Identify which cell holds the provided text, then report its (X, Y) central coordinate. 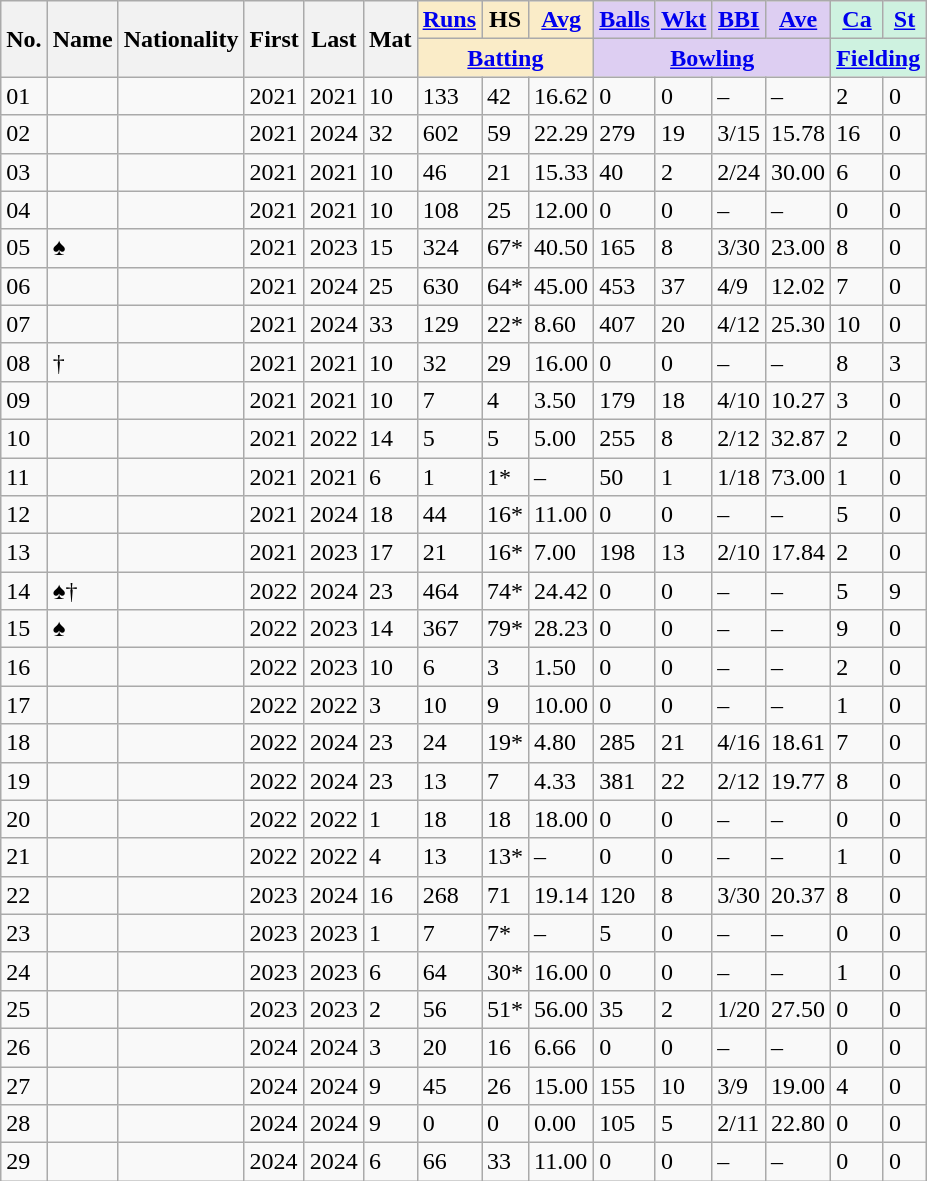
24.42 (562, 591)
40.50 (562, 248)
1/20 (739, 1009)
25.30 (798, 324)
15.78 (798, 134)
30* (506, 971)
Name (82, 39)
HS (506, 20)
4.33 (562, 781)
198 (625, 553)
8.60 (562, 324)
09 (24, 400)
6.66 (562, 1047)
03 (24, 172)
630 (449, 286)
4/9 (739, 286)
129 (449, 324)
30.00 (798, 172)
27 (24, 1085)
268 (449, 895)
19.00 (798, 1085)
Runs (449, 20)
Ca (858, 20)
17.84 (798, 553)
18.00 (562, 819)
464 (449, 591)
19* (506, 743)
64 (449, 971)
15.00 (562, 1085)
74* (506, 591)
279 (625, 134)
28 (24, 1124)
3/9 (739, 1085)
51* (506, 1009)
05 (24, 248)
59 (506, 134)
105 (625, 1124)
32.87 (798, 438)
45.00 (562, 286)
2/24 (739, 172)
324 (449, 248)
4/10 (739, 400)
40 (625, 172)
12 (24, 515)
79* (506, 629)
5.00 (562, 438)
07 (24, 324)
7.00 (562, 553)
27.50 (798, 1009)
42 (506, 96)
56.00 (562, 1009)
Fielding (878, 58)
Last (334, 39)
50 (625, 477)
22.80 (798, 1124)
01 (24, 96)
08 (24, 362)
23.00 (798, 248)
22.29 (562, 134)
66 (449, 1162)
19.14 (562, 895)
2/10 (739, 553)
First (274, 39)
04 (24, 210)
71 (506, 895)
4/16 (739, 743)
19.77 (798, 781)
367 (449, 629)
02 (24, 134)
46 (449, 172)
255 (625, 438)
179 (625, 400)
4.80 (562, 743)
12.00 (562, 210)
45 (449, 1085)
3/15 (739, 134)
St (904, 20)
64* (506, 286)
453 (625, 286)
1* (506, 477)
165 (625, 248)
4/12 (739, 324)
67* (506, 248)
1.50 (562, 667)
35 (625, 1009)
10.00 (562, 705)
12.02 (798, 286)
7* (506, 933)
No. (24, 39)
3.50 (562, 400)
Avg (562, 20)
10.27 (798, 400)
285 (625, 743)
155 (625, 1085)
06 (24, 286)
20.37 (798, 895)
44 (449, 515)
0.00 (562, 1124)
Wkt (683, 20)
407 (625, 324)
Batting (506, 58)
† (82, 362)
BBI (739, 20)
15.33 (562, 172)
Mat (390, 39)
Balls (625, 20)
28.23 (562, 629)
2/11 (739, 1124)
Ave (798, 20)
13* (506, 857)
Bowling (712, 58)
1/18 (739, 477)
16.62 (562, 96)
18.61 (798, 743)
73.00 (798, 477)
56 (449, 1009)
22* (506, 324)
120 (625, 895)
381 (625, 781)
37 (683, 286)
Nationality (181, 39)
108 (449, 210)
♠† (82, 591)
602 (449, 134)
11 (24, 477)
133 (449, 96)
